For the text-containing cell, return its midpoint in (x, y) coordinate format. 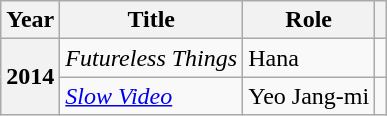
Yeo Jang-mi (309, 96)
Slow Video (152, 96)
Role (309, 20)
Year (30, 20)
Hana (309, 58)
Title (152, 20)
2014 (30, 77)
Futureless Things (152, 58)
